Capture the cell that displays the provided text and extract its [x, y] central coordinate. 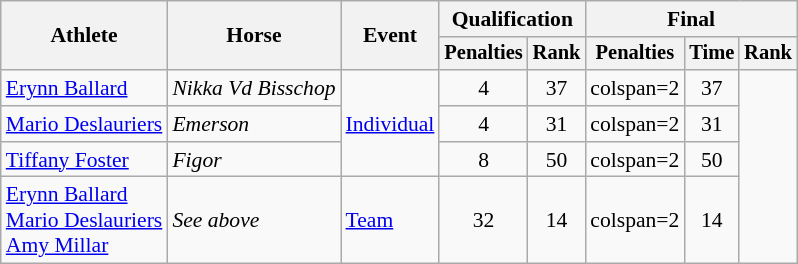
Horse [254, 36]
Nikka Vd Bisschop [254, 88]
Final [691, 19]
See above [254, 220]
Figor [254, 160]
Event [390, 36]
Erynn BallardMario DeslauriersAmy Millar [84, 220]
Individual [390, 124]
Mario Deslauriers [84, 124]
Qualification [512, 19]
Athlete [84, 36]
Tiffany Foster [84, 160]
Time [712, 54]
32 [483, 220]
Erynn Ballard [84, 88]
Team [390, 220]
8 [483, 160]
Emerson [254, 124]
